Pinpoint the cell where the given text exists, returning its [x, y] midpoint coordinate. 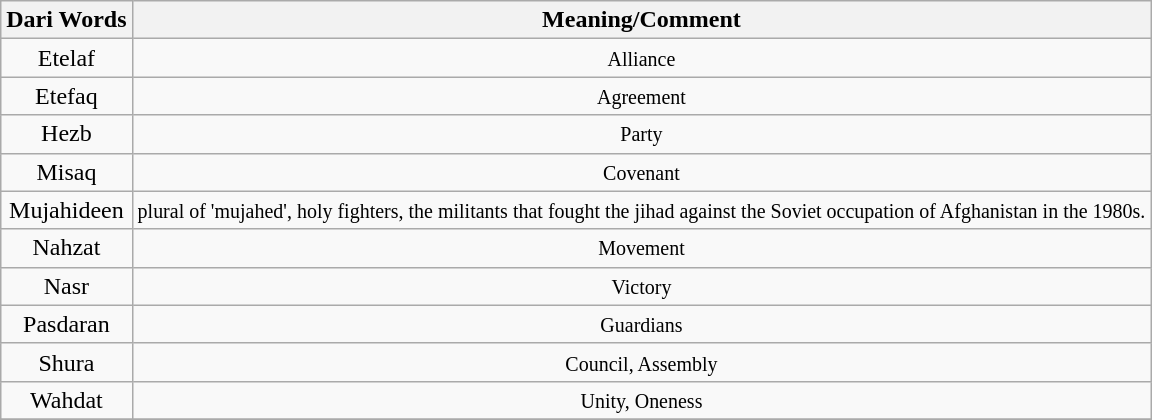
Hezb [66, 134]
Shura [66, 362]
Mujahideen [66, 210]
Wahdat [66, 400]
Movement [642, 248]
Misaq [66, 172]
Council, Assembly [642, 362]
Nasr [66, 286]
Guardians [642, 324]
Etefaq [66, 96]
Meaning/Comment [642, 20]
Nahzat [66, 248]
Unity, Oneness [642, 400]
Etelaf [66, 58]
Agreement [642, 96]
Pasdaran [66, 324]
Dari Words [66, 20]
Party [642, 134]
Covenant [642, 172]
Alliance [642, 58]
Victory [642, 286]
plural of 'mujahed', holy fighters, the militants that fought the jihad against the Soviet occupation of Afghanistan in the 1980s. [642, 210]
